Return [X, Y] of the center of cell containing provided text 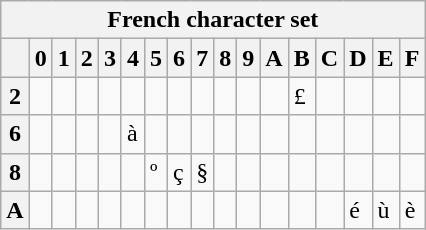
C [329, 58]
§ [202, 172]
é [358, 210]
ù [386, 210]
9 [248, 58]
à [132, 134]
D [358, 58]
E [386, 58]
3 [110, 58]
4 [132, 58]
º [156, 172]
French character set [213, 20]
1 [64, 58]
B [302, 58]
7 [202, 58]
è [412, 210]
ç [180, 172]
£ [302, 96]
0 [40, 58]
F [412, 58]
5 [156, 58]
